Identify which cell holds the provided text, then report its [X, Y] central coordinate. 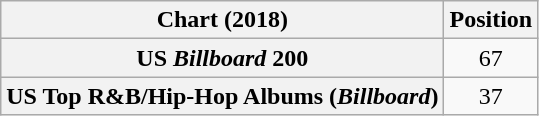
US Top R&B/Hip-Hop Albums (Billboard) [222, 96]
US Billboard 200 [222, 58]
67 [491, 58]
Position [491, 20]
37 [491, 96]
Chart (2018) [222, 20]
